Output the (X, Y) coordinate of the center of the cell containing the given text.  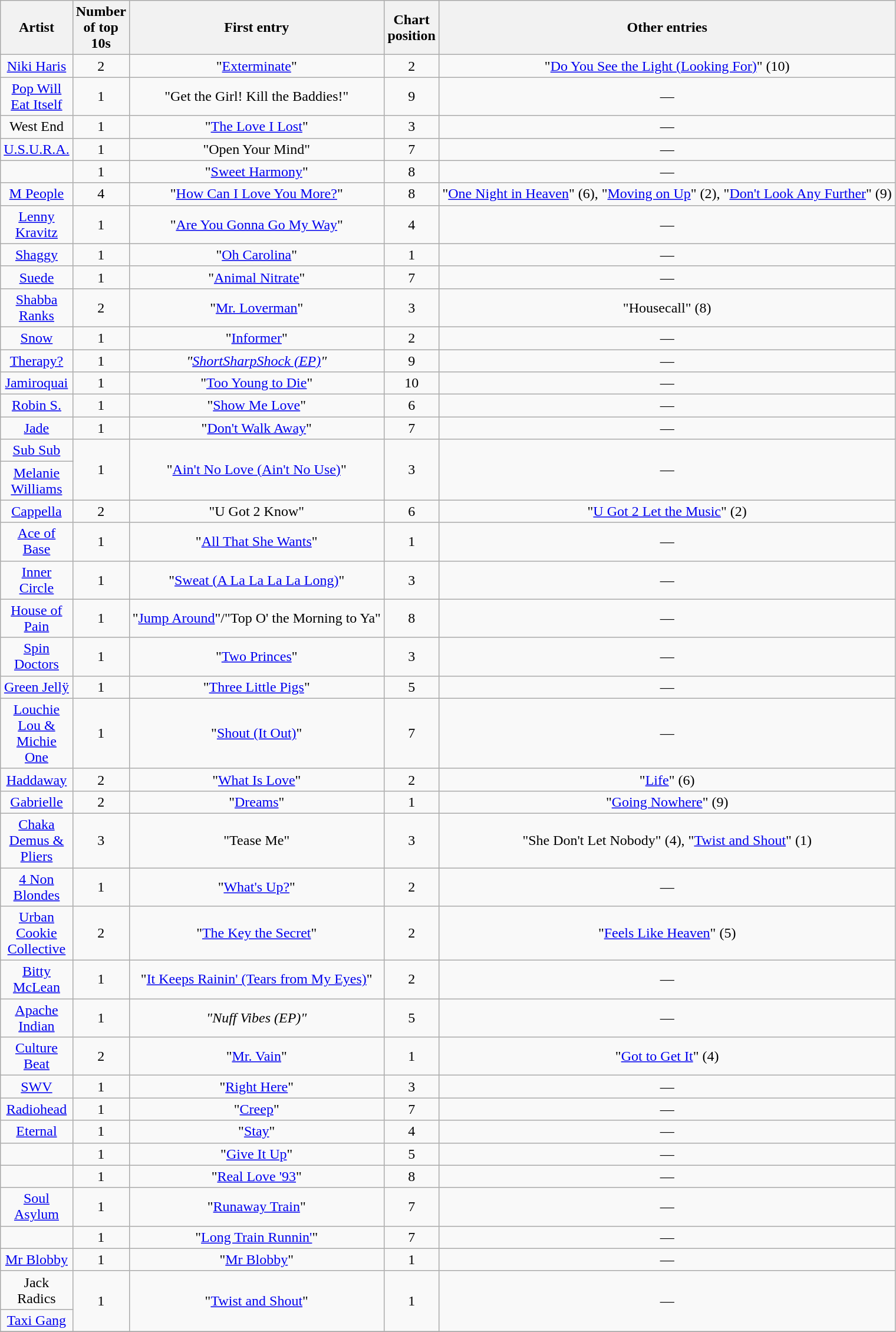
"Get the Girl! Kill the Baddies!" (256, 97)
"Show Me Love" (256, 406)
Bitty McLean (37, 980)
4 Non Blondes (37, 887)
"Sweat (A La La La La Long)" (256, 580)
First entry (256, 28)
"Give It Up" (256, 1154)
Melanie Williams (37, 481)
"Exterminate" (256, 66)
"Mr. Vain" (256, 1057)
"Life" (6) (667, 780)
Robin S. (37, 406)
Chart position (411, 28)
Soul Asylum (37, 1206)
"She Don't Let Nobody" (4), "Twist and Shout" (1) (667, 840)
"Two Princes" (256, 657)
Pop Will Eat Itself (37, 97)
"What's Up?" (256, 887)
Inner Circle (37, 580)
"Informer" (256, 338)
10 (411, 383)
"Going Nowhere" (9) (667, 802)
"Runaway Train" (256, 1206)
Culture Beat (37, 1057)
"One Night in Heaven" (6), "Moving on Up" (2), "Don't Look Any Further" (9) (667, 194)
Sub Sub (37, 450)
"Do You See the Light (Looking For)" (10) (667, 66)
Ace of Base (37, 541)
"Got to Get It" (4) (667, 1057)
Artist (37, 28)
"Long Train Runnin'" (256, 1237)
"Mr. Loverman" (256, 308)
Shabba Ranks (37, 308)
"Too Young to Die" (256, 383)
"Twist and Shout" (256, 1301)
U.S.U.R.A. (37, 149)
Urban Cookie Collective (37, 933)
"What Is Love" (256, 780)
Louchie Lou & Michie One (37, 734)
Jade (37, 428)
"Real Love '93" (256, 1176)
"Stay" (256, 1132)
Green Jellÿ (37, 687)
Snow (37, 338)
Other entries (667, 28)
Niki Haris (37, 66)
"The Key the Secret" (256, 933)
"U Got 2 Let the Music" (2) (667, 511)
Mr Blobby (37, 1259)
"U Got 2 Know" (256, 511)
"Sweet Harmony" (256, 172)
"How Can I Love You More?" (256, 194)
Apache Indian (37, 1018)
Cappella (37, 511)
"Right Here" (256, 1087)
Number of top 10s (101, 28)
"Are You Gonna Go My Way" (256, 224)
"Shout (It Out)" (256, 734)
"Jump Around"/"Top O' the Morning to Ya" (256, 618)
Jamiroquai (37, 383)
"Ain't No Love (Ain't No Use)" (256, 469)
Haddaway (37, 780)
M People (37, 194)
"Nuff Vibes (EP)" (256, 1018)
"Don't Walk Away" (256, 428)
Radiohead (37, 1109)
Lenny Kravitz (37, 224)
"ShortSharpShock (EP)" (256, 360)
"Tease Me" (256, 840)
"Oh Carolina" (256, 255)
Therapy? (37, 360)
"Mr Blobby" (256, 1259)
"Creep" (256, 1109)
"Three Little Pigs" (256, 687)
"All That She Wants" (256, 541)
Shaggy (37, 255)
Chaka Demus & Pliers (37, 840)
"Housecall" (8) (667, 308)
West End (37, 127)
"Open Your Mind" (256, 149)
SWV (37, 1087)
Eternal (37, 1132)
Jack Radics (37, 1290)
"Feels Like Heaven" (5) (667, 933)
"Dreams" (256, 802)
"Animal Nitrate" (256, 277)
"It Keeps Rainin' (Tears from My Eyes)" (256, 980)
Suede (37, 277)
Gabrielle (37, 802)
"The Love I Lost" (256, 127)
Spin Doctors (37, 657)
House of Pain (37, 618)
Taxi Gang (37, 1320)
